Provide the (X, Y) coordinate of the cell's center where the given text is located.  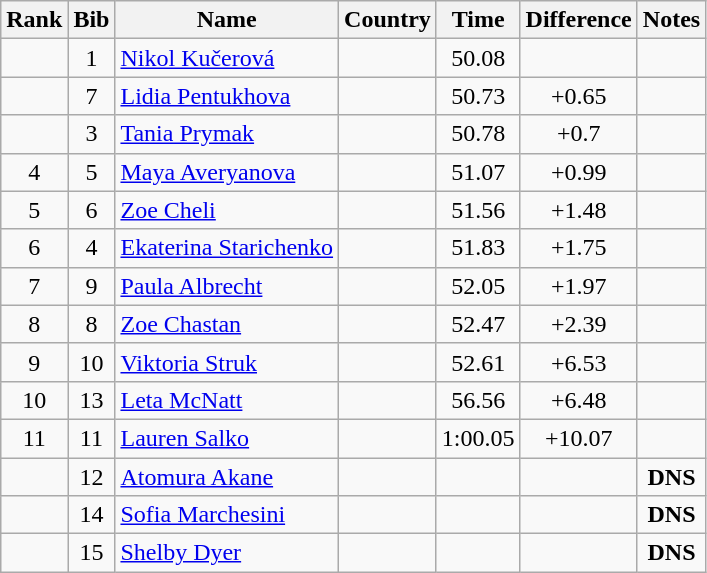
1:00.05 (478, 438)
Zoe Cheli (227, 210)
Paula Albrecht (227, 286)
Sofia Marchesini (227, 515)
+2.39 (578, 324)
52.61 (478, 362)
Zoe Chastan (227, 324)
15 (92, 553)
Leta McNatt (227, 400)
51.07 (478, 172)
50.78 (478, 134)
+6.48 (578, 400)
Name (227, 20)
14 (92, 515)
Shelby Dyer (227, 553)
+0.65 (578, 96)
+1.97 (578, 286)
+10.07 (578, 438)
Rank (34, 20)
Maya Averyanova (227, 172)
1 (92, 58)
Notes (671, 20)
+1.75 (578, 248)
Time (478, 20)
13 (92, 400)
50.73 (478, 96)
52.05 (478, 286)
Lauren Salko (227, 438)
52.47 (478, 324)
+0.99 (578, 172)
51.83 (478, 248)
Country (388, 20)
Lidia Pentukhova (227, 96)
51.56 (478, 210)
3 (92, 134)
12 (92, 477)
+1.48 (578, 210)
+6.53 (578, 362)
Ekaterina Starichenko (227, 248)
50.08 (478, 58)
56.56 (478, 400)
Bib (92, 20)
Viktoria Struk (227, 362)
Atomura Akane (227, 477)
Tania Prymak (227, 134)
Difference (578, 20)
Nikol Kučerová (227, 58)
+0.7 (578, 134)
